Scan for the cell matching the given text and deliver its (X, Y) coordinate at center. 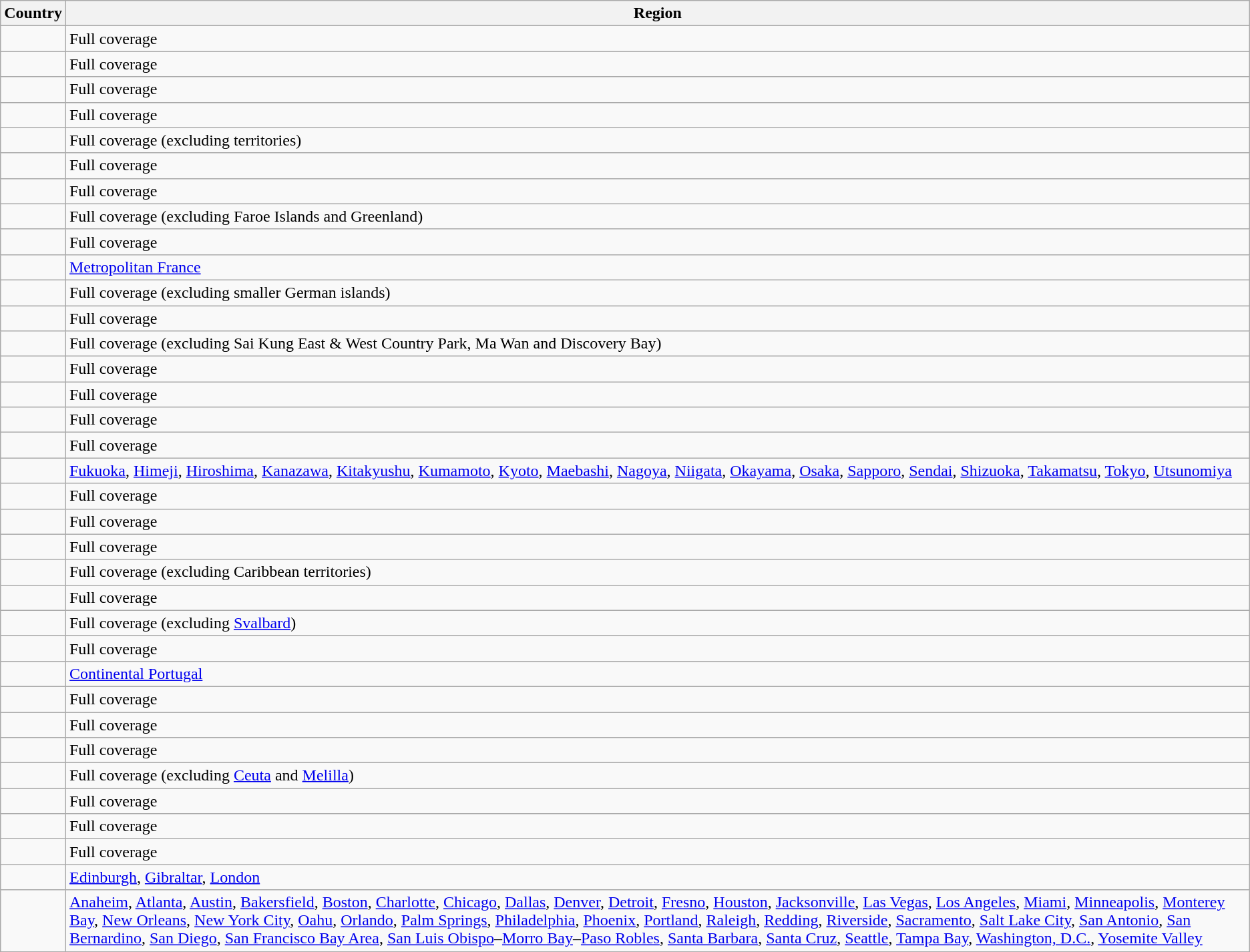
Continental Portugal (657, 674)
Full coverage (excluding Ceuta and Melilla) (657, 776)
Full coverage (excluding territories) (657, 140)
Full coverage (excluding Caribbean territories) (657, 572)
Edinburgh, Gibraltar, London (657, 877)
Country (33, 13)
Region (657, 13)
Full coverage (excluding Svalbard) (657, 623)
Full coverage (excluding Sai Kung East & West Country Park, Ma Wan and Discovery Bay) (657, 344)
Full coverage (excluding Faroe Islands and Greenland) (657, 216)
Metropolitan France (657, 267)
Full coverage (excluding smaller German islands) (657, 292)
